Determine the (x, y) coordinate at the center of the cell enclosing the given text.  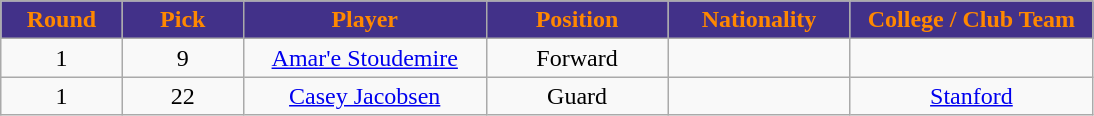
Amar'e Stoudemire (364, 58)
Nationality (759, 20)
Player (364, 20)
Round (62, 20)
22 (182, 96)
Guard (577, 96)
Pick (182, 20)
Casey Jacobsen (364, 96)
College / Club Team (972, 20)
Position (577, 20)
9 (182, 58)
Forward (577, 58)
Stanford (972, 96)
